From the cell containing the given text, extract its center point as [X, Y] coordinate. 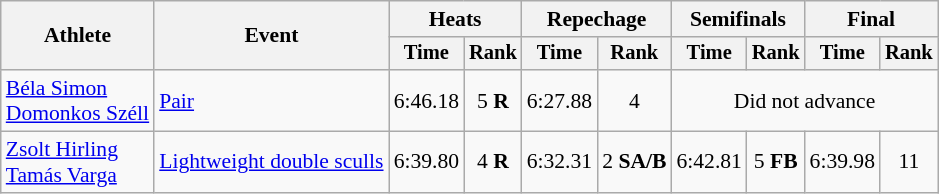
Did not advance [804, 100]
Athlete [78, 36]
4 [634, 100]
Repechage [597, 19]
5 FB [776, 162]
Pair [271, 100]
Béla SimonDomonkos Széll [78, 100]
6:42.81 [708, 162]
Lightweight double sculls [271, 162]
Semifinals [738, 19]
6:39.98 [842, 162]
6:27.88 [560, 100]
Heats [456, 19]
6:46.18 [426, 100]
5 R [493, 100]
11 [909, 162]
Zsolt HirlingTamás Varga [78, 162]
2 SA/B [634, 162]
6:39.80 [426, 162]
Final [872, 19]
6:32.31 [560, 162]
Event [271, 36]
4 R [493, 162]
